Return [X, Y] of the center of cell containing provided text 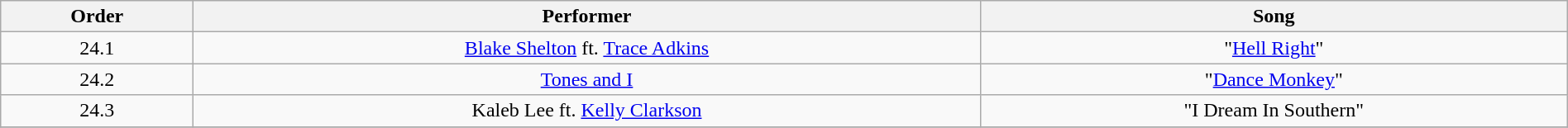
24.2 [98, 79]
Performer [587, 17]
Blake Shelton ft. Trace Adkins [587, 48]
24.3 [98, 111]
Song [1274, 17]
Kaleb Lee ft. Kelly Clarkson [587, 111]
"Dance Monkey" [1274, 79]
"Hell Right" [1274, 48]
Tones and I [587, 79]
Order [98, 17]
24.1 [98, 48]
"I Dream In Southern" [1274, 111]
